Extract the (X, Y) coordinate from the center of the cell holding the provided text.  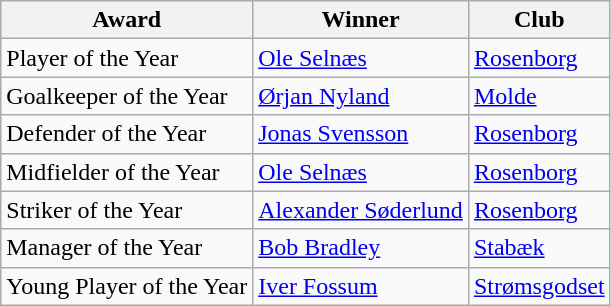
Player of the Year (127, 58)
Goalkeeper of the Year (127, 96)
Jonas Svensson (361, 134)
Winner (361, 20)
Midfielder of the Year (127, 172)
Iver Fossum (361, 286)
Young Player of the Year (127, 286)
Stabæk (539, 248)
Ørjan Nyland (361, 96)
Striker of the Year (127, 210)
Strømsgodset (539, 286)
Bob Bradley (361, 248)
Alexander Søderlund (361, 210)
Award (127, 20)
Manager of the Year (127, 248)
Molde (539, 96)
Defender of the Year (127, 134)
Club (539, 20)
